Locate the cell with the specified text and output its [x, y] center coordinate. 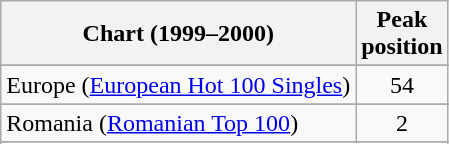
Peakposition [402, 34]
Europe (European Hot 100 Singles) [178, 85]
2 [402, 123]
Chart (1999–2000) [178, 34]
54 [402, 85]
Romania (Romanian Top 100) [178, 123]
